For the text-containing cell, return its midpoint in [x, y] coordinate format. 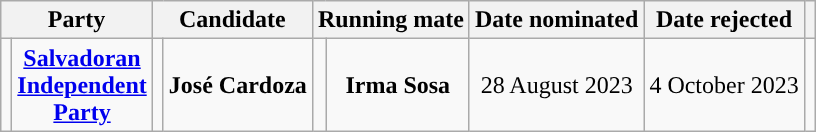
SalvadoranIndependentParty [82, 85]
28 August 2023 [556, 85]
Date rejected [724, 20]
Irma Sosa [398, 85]
Running mate [390, 20]
Candidate [232, 20]
José Cardoza [238, 85]
Date nominated [556, 20]
4 October 2023 [724, 85]
Party [77, 20]
